Determine the [X, Y] coordinate at the center of the cell enclosing the given text.  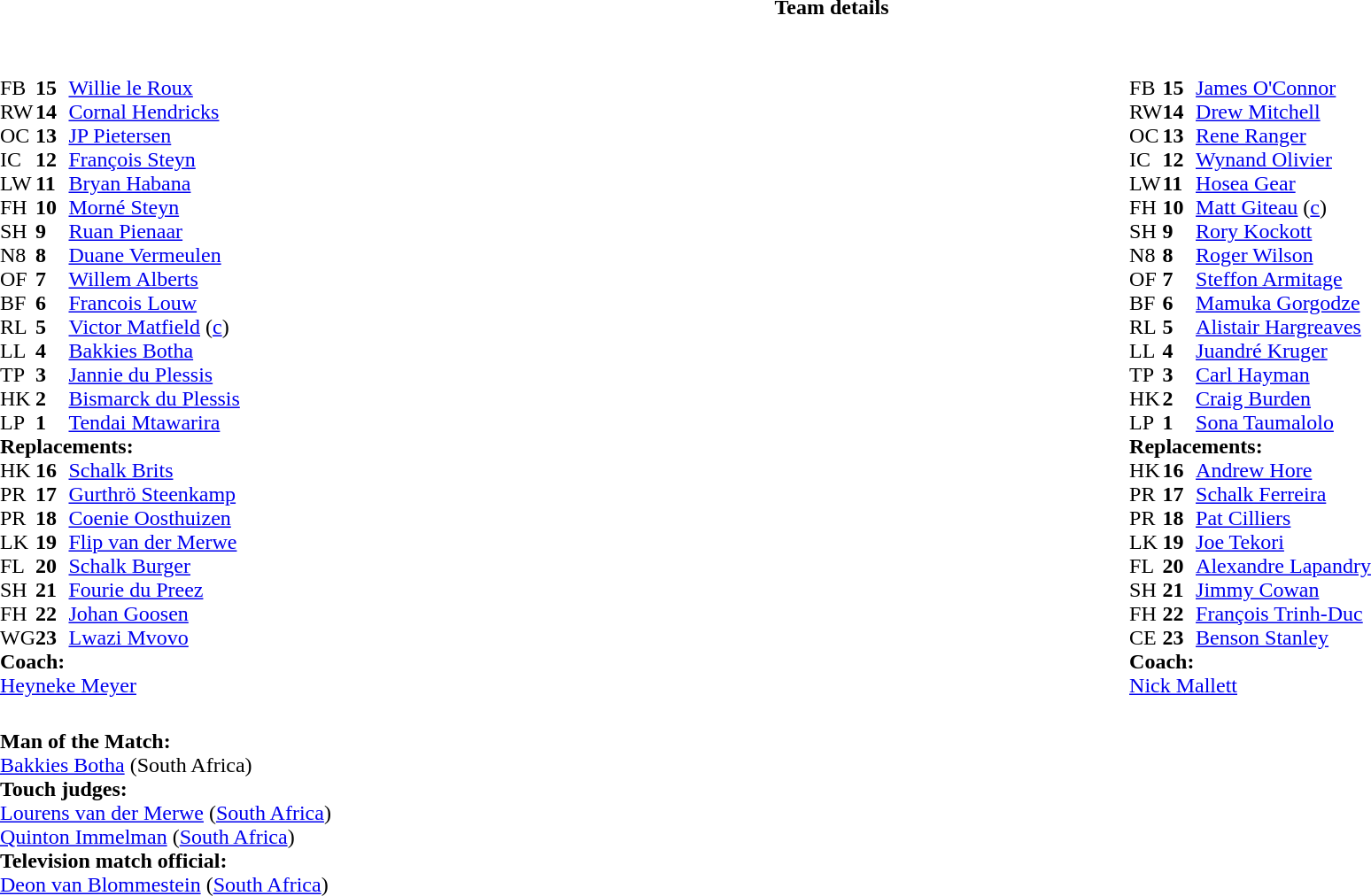
Jannie du Plessis [154, 375]
Cornal Hendricks [154, 112]
Willem Alberts [154, 280]
Morné Steyn [154, 207]
Tendai Mtawarira [154, 423]
Bryan Habana [154, 184]
Nick Mallett [1251, 685]
Rory Kockott [1283, 232]
Pat Cilliers [1283, 519]
François Steyn [154, 159]
Johan Goosen [154, 614]
Wynand Olivier [1283, 159]
Gurthrö Steenkamp [154, 494]
Coenie Oosthuizen [154, 519]
Heyneke Meyer [120, 685]
James O'Connor [1283, 89]
Flip van der Merwe [154, 542]
Drew Mitchell [1283, 112]
Ruan Pienaar [154, 232]
Hosea Gear [1283, 184]
Steffon Armitage [1283, 280]
JP Pietersen [154, 136]
Alexandre Lapandry [1283, 567]
Roger Wilson [1283, 255]
Joe Tekori [1283, 542]
Alistair Hargreaves [1283, 328]
WG [18, 637]
Duane Vermeulen [154, 255]
Matt Giteau (c) [1283, 207]
Carl Hayman [1283, 375]
Schalk Ferreira [1283, 494]
François Trinh-Duc [1283, 614]
Willie le Roux [154, 89]
Sona Taumalolo [1283, 423]
Fourie du Preez [154, 590]
Lwazi Mvovo [154, 637]
Bakkies Botha [154, 351]
Rene Ranger [1283, 136]
Benson Stanley [1283, 637]
Victor Matfield (c) [154, 328]
Craig Burden [1283, 398]
Schalk Burger [154, 567]
Jimmy Cowan [1283, 590]
Mamuka Gorgodze [1283, 303]
Schalk Brits [154, 471]
Andrew Hore [1283, 471]
Francois Louw [154, 303]
Juandré Kruger [1283, 351]
CE [1146, 637]
Bismarck du Plessis [154, 398]
